Determine the [X, Y] coordinate at the center of the cell enclosing the given text.  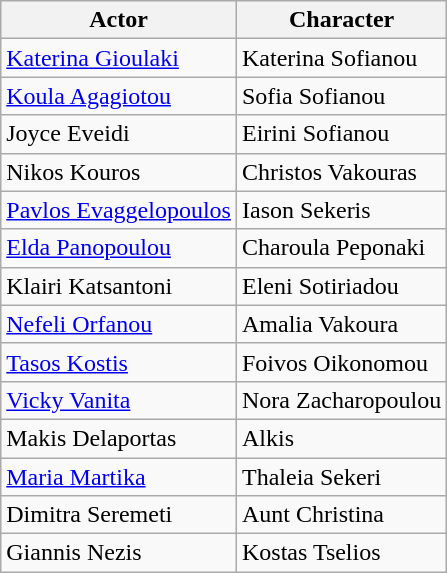
Amalia Vakoura [341, 324]
Nefeli Orfanou [119, 324]
Charoula Peponaki [341, 248]
Elda Panopoulou [119, 248]
Aunt Christina [341, 515]
Thaleia Sekeri [341, 477]
Nora Zacharopoulou [341, 400]
Pavlos Evaggelopoulos [119, 210]
Christos Vakouras [341, 172]
Giannis Nezis [119, 553]
Tasos Kostis [119, 362]
Katerina Sofianou [341, 58]
Vicky Vanita [119, 400]
Sofia Sofianou [341, 96]
Joyce Eveidi [119, 134]
Nikos Kouros [119, 172]
Katerina Gioulaki [119, 58]
Iason Sekeris [341, 210]
Eirini Sofianou [341, 134]
Makis Delaportas [119, 438]
Alkis [341, 438]
Maria Martika [119, 477]
Character [341, 20]
Actor [119, 20]
Foivos Oikonomou [341, 362]
Dimitra Seremeti [119, 515]
Koula Agagiotou [119, 96]
Klairi Katsantoni [119, 286]
Eleni Sotiriadou [341, 286]
Kostas Tselios [341, 553]
